Output the [X, Y] coordinate of the center of the cell containing the given text.  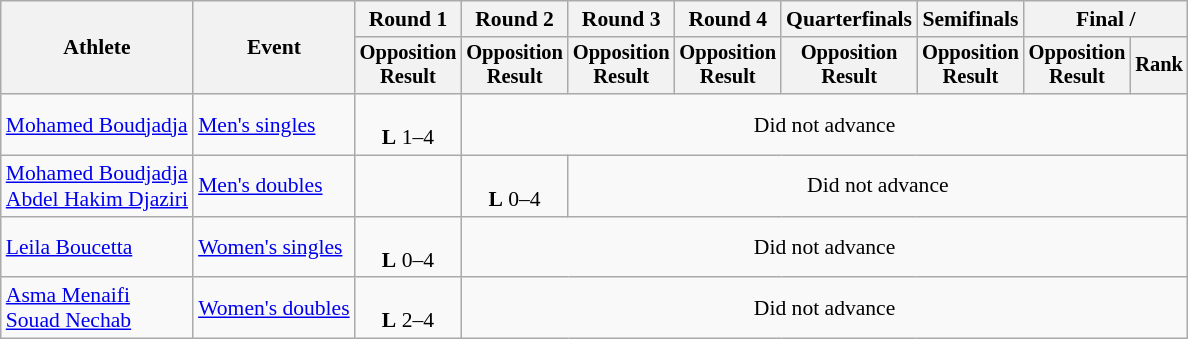
Round 2 [514, 19]
Men's doubles [274, 186]
Men's singles [274, 124]
Leila Boucetta [97, 248]
Mohamed BoudjadjaAbdel Hakim Djaziri [97, 186]
Round 3 [622, 19]
Event [274, 48]
Quarterfinals [849, 19]
Rank [1159, 66]
Women's singles [274, 248]
Round 4 [728, 19]
L 2–4 [408, 308]
Final / [1106, 19]
Round 1 [408, 19]
Athlete [97, 48]
Women's doubles [274, 308]
Semifinals [970, 19]
Mohamed Boudjadja [97, 124]
L 1–4 [408, 124]
Asma MenaifiSouad Nechab [97, 308]
